Pinpoint the cell where the given text exists, returning its [X, Y] midpoint coordinate. 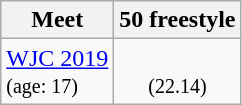
(22.14) [178, 72]
50 freestyle [178, 20]
Meet [58, 20]
WJC 2019(age: 17) [58, 72]
